Output the (X, Y) coordinate of the center of the cell containing the given text.  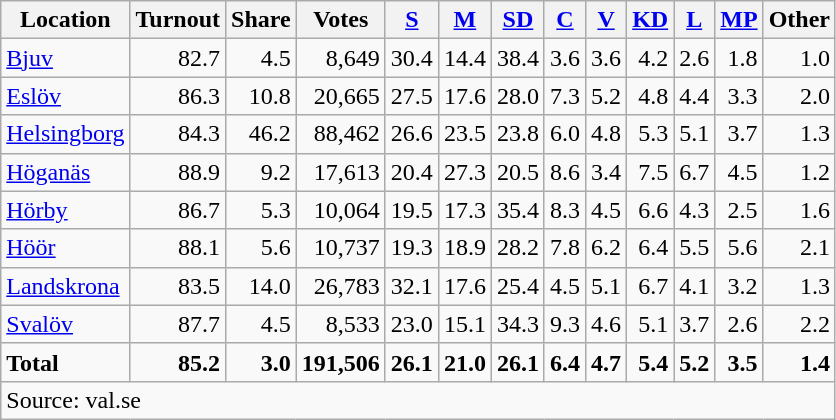
46.2 (262, 134)
8,533 (340, 324)
L (694, 20)
88.1 (178, 248)
7.5 (650, 172)
1.6 (799, 210)
10.8 (262, 96)
C (564, 20)
17,613 (340, 172)
V (606, 20)
8.3 (564, 210)
Höganäs (66, 172)
85.2 (178, 362)
2.5 (739, 210)
1.8 (739, 58)
Svalöv (66, 324)
86.3 (178, 96)
84.3 (178, 134)
21.0 (464, 362)
32.1 (412, 286)
191,506 (340, 362)
88,462 (340, 134)
30.4 (412, 58)
88.9 (178, 172)
8,649 (340, 58)
3.5 (739, 362)
1.4 (799, 362)
18.9 (464, 248)
M (464, 20)
87.7 (178, 324)
Helsingborg (66, 134)
23.8 (518, 134)
KD (650, 20)
6.2 (606, 248)
82.7 (178, 58)
4.2 (650, 58)
2.1 (799, 248)
9.3 (564, 324)
7.8 (564, 248)
10,064 (340, 210)
38.4 (518, 58)
3.4 (606, 172)
23.5 (464, 134)
Bjuv (66, 58)
4.6 (606, 324)
25.4 (518, 286)
4.1 (694, 286)
83.5 (178, 286)
3.2 (739, 286)
Other (799, 20)
14.4 (464, 58)
7.3 (564, 96)
9.2 (262, 172)
17.3 (464, 210)
14.0 (262, 286)
Location (66, 20)
Turnout (178, 20)
23.0 (412, 324)
5.4 (650, 362)
34.3 (518, 324)
Share (262, 20)
Höör (66, 248)
3.0 (262, 362)
20.4 (412, 172)
19.5 (412, 210)
6.6 (650, 210)
SD (518, 20)
1.0 (799, 58)
27.5 (412, 96)
6.0 (564, 134)
15.1 (464, 324)
2.0 (799, 96)
28.0 (518, 96)
Total (66, 362)
86.7 (178, 210)
Source: val.se (418, 400)
Eslöv (66, 96)
4.4 (694, 96)
27.3 (464, 172)
35.4 (518, 210)
3.3 (739, 96)
2.2 (799, 324)
10,737 (340, 248)
4.3 (694, 210)
19.3 (412, 248)
28.2 (518, 248)
8.6 (564, 172)
26.6 (412, 134)
5.5 (694, 248)
4.7 (606, 362)
S (412, 20)
20,665 (340, 96)
20.5 (518, 172)
Votes (340, 20)
Hörby (66, 210)
Landskrona (66, 286)
MP (739, 20)
1.2 (799, 172)
26,783 (340, 286)
